Search for the cell housing the specified text and yield its [X, Y] center coordinate. 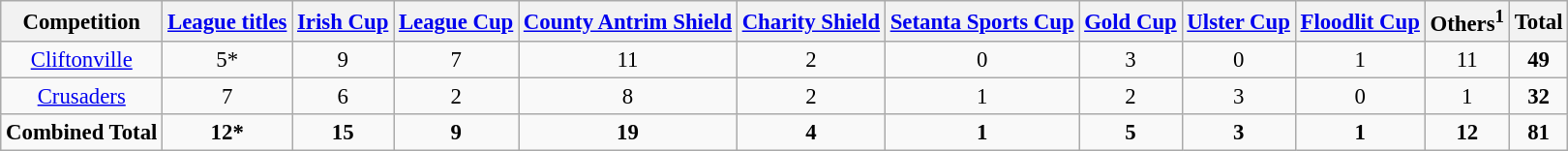
Ulster Cup [1239, 21]
12* [227, 133]
Setanta Sports Cup [981, 21]
5* [227, 60]
Combined Total [81, 133]
81 [1538, 133]
5 [1131, 133]
Others1 [1467, 21]
Floodlit Cup [1360, 21]
4 [811, 133]
County Antrim Shield [628, 21]
6 [343, 97]
Gold Cup [1131, 21]
Irish Cup [343, 21]
Cliftonville [81, 60]
Crusaders [81, 97]
12 [1467, 133]
32 [1538, 97]
19 [628, 133]
League Cup [457, 21]
League titles [227, 21]
15 [343, 133]
Competition [81, 21]
Charity Shield [811, 21]
49 [1538, 60]
8 [628, 97]
Total [1538, 21]
